Find where the given text appears and provide that cell's center as (X, Y) coordinate. 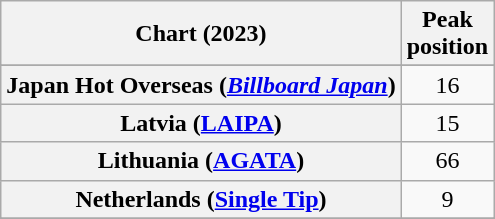
16 (447, 85)
Latvia (LAIPA) (201, 123)
Lithuania (AGATA) (201, 161)
Netherlands (Single Tip) (201, 199)
Chart (2023) (201, 34)
Japan Hot Overseas (Billboard Japan) (201, 85)
15 (447, 123)
66 (447, 161)
Peakposition (447, 34)
9 (447, 199)
